Identify which cell holds the provided text, then report its (x, y) central coordinate. 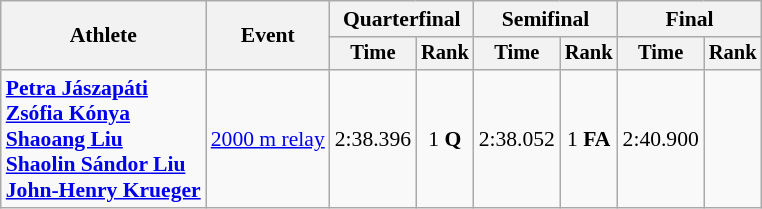
Final (690, 19)
2:38.396 (373, 139)
2000 m relay (268, 139)
1 FA (589, 139)
1 Q (445, 139)
Semifinal (546, 19)
Quarterfinal (402, 19)
2:38.052 (517, 139)
2:40.900 (661, 139)
Petra JászapátiZsófia KónyaShaoang LiuShaolin Sándor LiuJohn-Henry Krueger (104, 139)
Event (268, 36)
Athlete (104, 36)
